Determine the [x, y] coordinate at the center of the cell enclosing the given text.  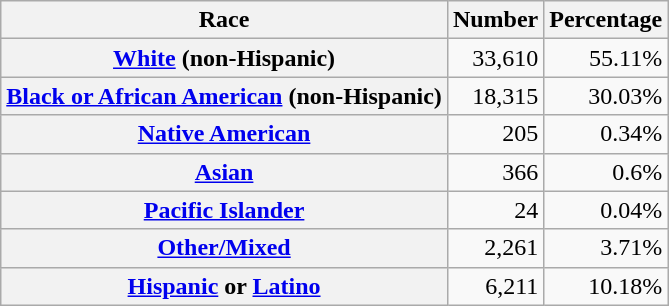
33,610 [495, 58]
6,211 [495, 286]
Asian [224, 172]
10.18% [606, 286]
0.04% [606, 210]
55.11% [606, 58]
3.71% [606, 248]
0.34% [606, 134]
Number [495, 20]
366 [495, 172]
Other/Mixed [224, 248]
Race [224, 20]
Black or African American (non-Hispanic) [224, 96]
Pacific Islander [224, 210]
24 [495, 210]
18,315 [495, 96]
205 [495, 134]
Hispanic or Latino [224, 286]
30.03% [606, 96]
0.6% [606, 172]
Native American [224, 134]
White (non-Hispanic) [224, 58]
Percentage [606, 20]
2,261 [495, 248]
